Find where the given text appears and provide that cell's center as (x, y) coordinate. 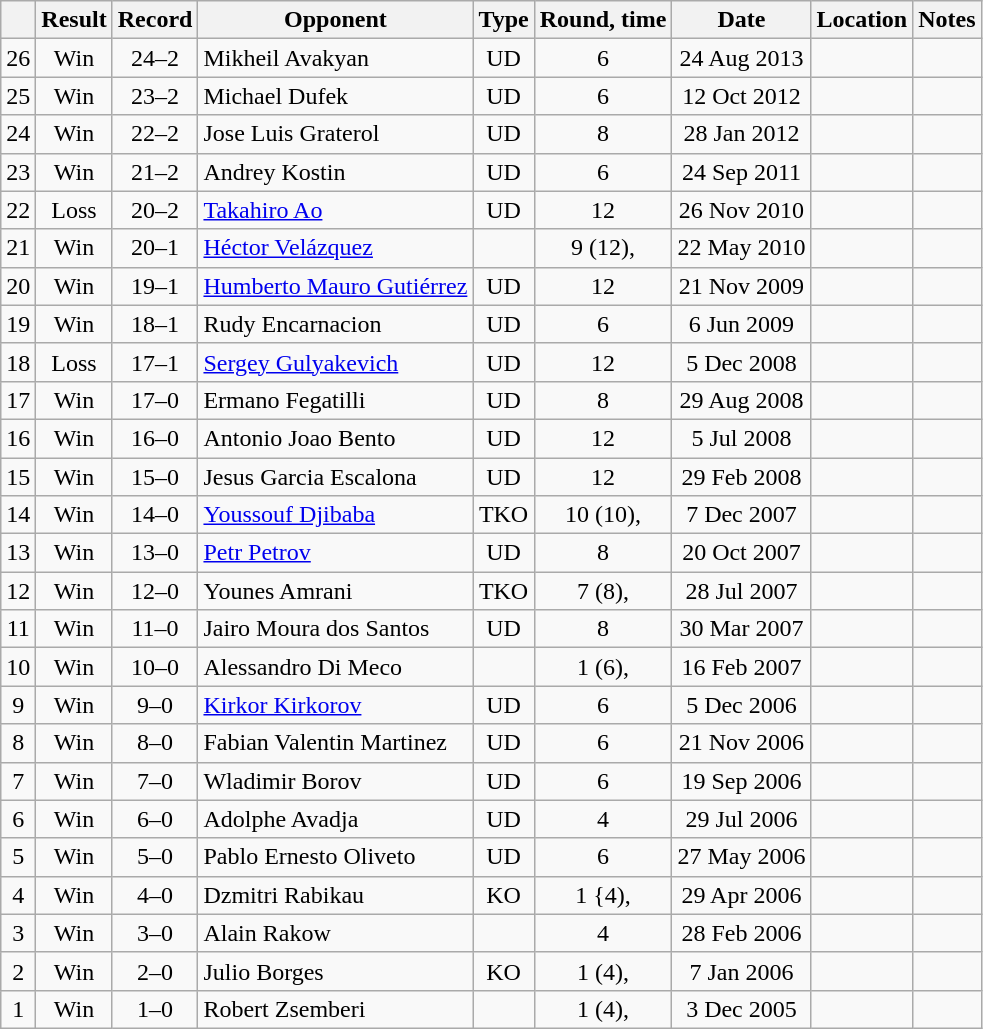
Date (742, 20)
16–0 (155, 438)
30 Mar 2007 (742, 629)
Jose Luis Graterol (336, 134)
1 (18, 1009)
27 May 2006 (742, 857)
Takahiro Ao (336, 210)
19 (18, 324)
10–0 (155, 667)
21 (18, 248)
24 Sep 2011 (742, 172)
1–0 (155, 1009)
5 (18, 857)
Julio Borges (336, 971)
Youssouf Djibaba (336, 515)
Antonio Joao Bento (336, 438)
8–0 (155, 743)
29 Apr 2006 (742, 895)
22 (18, 210)
24–2 (155, 58)
Mikheil Avakyan (336, 58)
13–0 (155, 553)
17 (18, 400)
29 Feb 2008 (742, 477)
26 (18, 58)
Alain Rakow (336, 933)
13 (18, 553)
2–0 (155, 971)
Sergey Gulyakevich (336, 362)
19 Sep 2006 (742, 781)
Rudy Encarnacion (336, 324)
23–2 (155, 96)
11 (18, 629)
20–2 (155, 210)
19–1 (155, 286)
18 (18, 362)
28 Jul 2007 (742, 591)
15–0 (155, 477)
Adolphe Avadja (336, 819)
2 (18, 971)
Héctor Velázquez (336, 248)
Younes Amrani (336, 591)
5–0 (155, 857)
Jairo Moura dos Santos (336, 629)
Location (862, 20)
21 Nov 2006 (742, 743)
14 (18, 515)
4–0 (155, 895)
14–0 (155, 515)
Michael Dufek (336, 96)
5 Dec 2006 (742, 705)
24 Aug 2013 (742, 58)
7 Dec 2007 (742, 515)
5 Dec 2008 (742, 362)
20 (18, 286)
28 Feb 2006 (742, 933)
12 Oct 2012 (742, 96)
9 (12), (603, 248)
9–0 (155, 705)
Alessandro Di Meco (336, 667)
16 (18, 438)
29 Aug 2008 (742, 400)
24 (18, 134)
10 (10), (603, 515)
Petr Petrov (336, 553)
22 May 2010 (742, 248)
15 (18, 477)
7 (18, 781)
20 Oct 2007 (742, 553)
9 (18, 705)
3–0 (155, 933)
Andrey Kostin (336, 172)
3 (18, 933)
Fabian Valentin Martinez (336, 743)
21–2 (155, 172)
23 (18, 172)
Pablo Ernesto Oliveto (336, 857)
29 Jul 2006 (742, 819)
Jesus Garcia Escalona (336, 477)
Wladimir Borov (336, 781)
12–0 (155, 591)
6–0 (155, 819)
17–1 (155, 362)
7 Jan 2006 (742, 971)
25 (18, 96)
22–2 (155, 134)
Opponent (336, 20)
7–0 (155, 781)
3 Dec 2005 (742, 1009)
26 Nov 2010 (742, 210)
20–1 (155, 248)
Ermano Fegatilli (336, 400)
7 (8), (603, 591)
Robert Zsemberi (336, 1009)
17–0 (155, 400)
1 (6), (603, 667)
10 (18, 667)
21 Nov 2009 (742, 286)
Result (74, 20)
5 Jul 2008 (742, 438)
Dzmitri Rabikau (336, 895)
28 Jan 2012 (742, 134)
16 Feb 2007 (742, 667)
11–0 (155, 629)
1 {4), (603, 895)
Humberto Mauro Gutiérrez (336, 286)
Round, time (603, 20)
Notes (947, 20)
Kirkor Kirkorov (336, 705)
Record (155, 20)
6 Jun 2009 (742, 324)
18–1 (155, 324)
Type (504, 20)
